Locate the cell with the specified text and output its [X, Y] center coordinate. 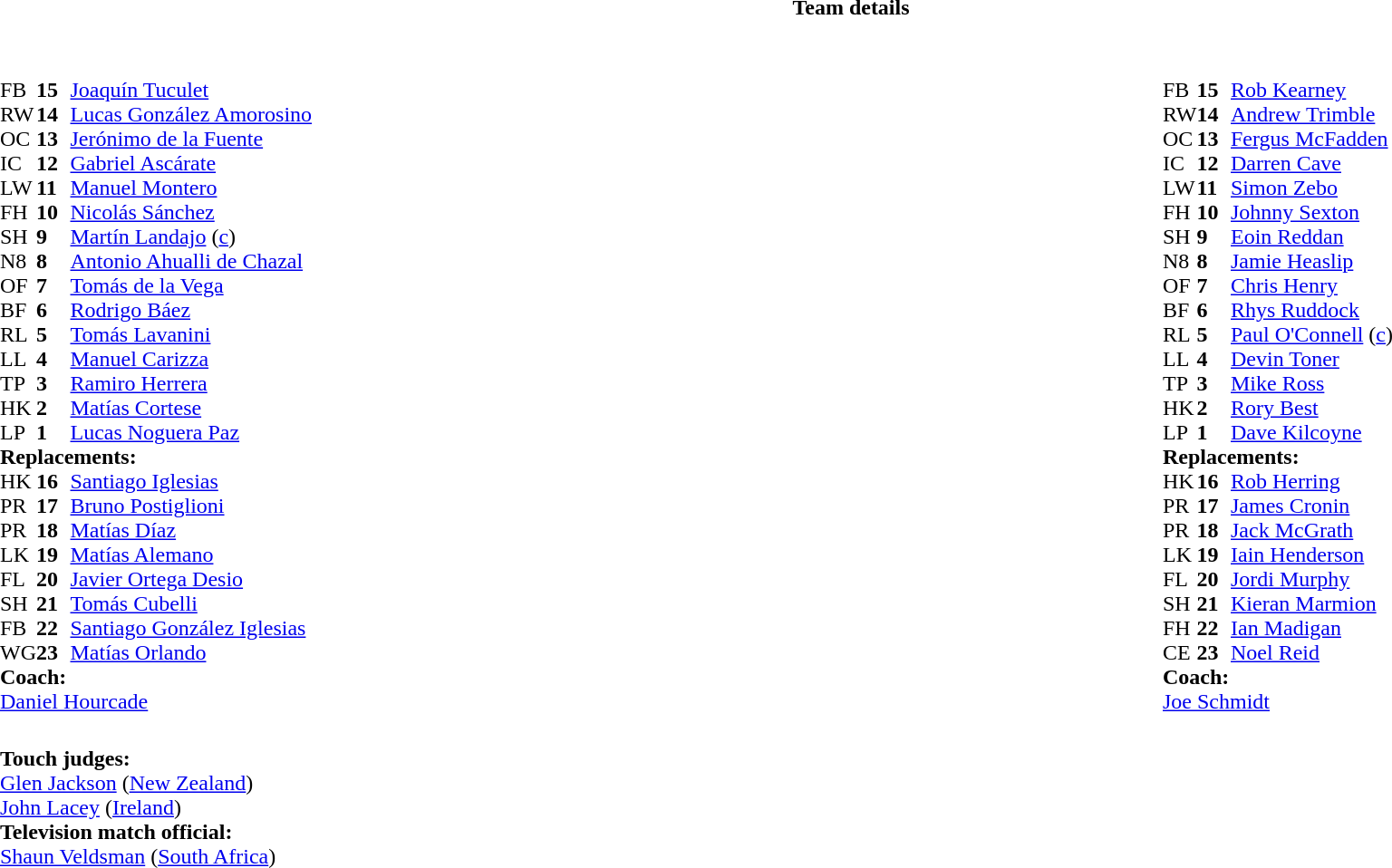
Joaquín Tuculet [190, 91]
Manuel Montero [190, 188]
Tomás Cubelli [190, 603]
Matías Cortese [190, 408]
Tomás de la Vega [190, 286]
Rodrigo Báez [190, 310]
Lucas González Amorosino [190, 114]
Matías Orlando [190, 652]
Martín Landajo (c) [190, 237]
Manuel Carizza [190, 359]
Antonio Ahualli de Chazal [190, 261]
WG [18, 652]
Ramiro Herrera [190, 384]
Gabriel Ascárate [190, 163]
Replacements: [156, 457]
Matías Díaz [190, 531]
Tomás Lavanini [190, 335]
Jerónimo de la Fuente [190, 140]
Javier Ortega Desio [190, 580]
Santiago Iglesias [190, 482]
Santiago González Iglesias [190, 629]
Bruno Postiglioni [190, 506]
CE [1180, 652]
Nicolás Sánchez [190, 212]
Matías Alemano [190, 555]
Daniel Hourcade [156, 701]
Coach: [156, 678]
Lucas Noguera Paz [190, 433]
